Return the [x, y] coordinate for the center point of the cell that contains the specified text.  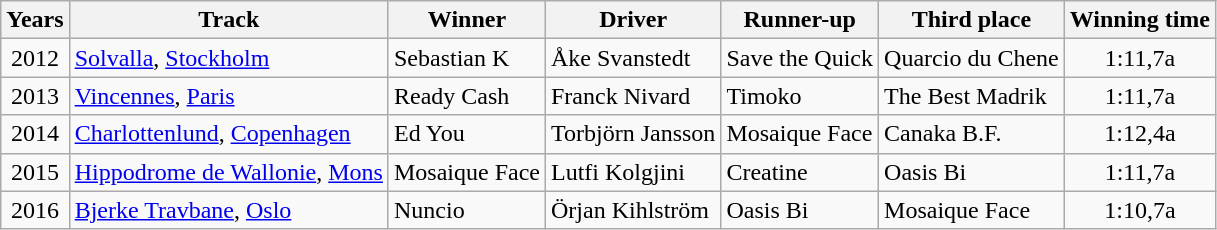
Franck Nivard [632, 96]
Sebastian K [466, 58]
Years [35, 20]
Quarcio du Chene [972, 58]
Solvalla, Stockholm [228, 58]
Third place [972, 20]
Driver [632, 20]
1:12,4a [1140, 134]
The Best Madrik [972, 96]
Nuncio [466, 210]
Save the Quick [800, 58]
Lutfi Kolgjini [632, 172]
Torbjörn Jansson [632, 134]
Örjan Kihlström [632, 210]
2012 [35, 58]
Bjerke Travbane, Oslo [228, 210]
Charlottenlund, Copenhagen [228, 134]
Winner [466, 20]
2014 [35, 134]
Creatine [800, 172]
Canaka B.F. [972, 134]
Track [228, 20]
Ready Cash [466, 96]
2016 [35, 210]
Winning time [1140, 20]
Hippodrome de Wallonie, Mons [228, 172]
2015 [35, 172]
2013 [35, 96]
Timoko [800, 96]
Vincennes, Paris [228, 96]
Runner-up [800, 20]
Åke Svanstedt [632, 58]
1:10,7a [1140, 210]
Ed You [466, 134]
